Find where the given text appears and provide that cell's center as (X, Y) coordinate. 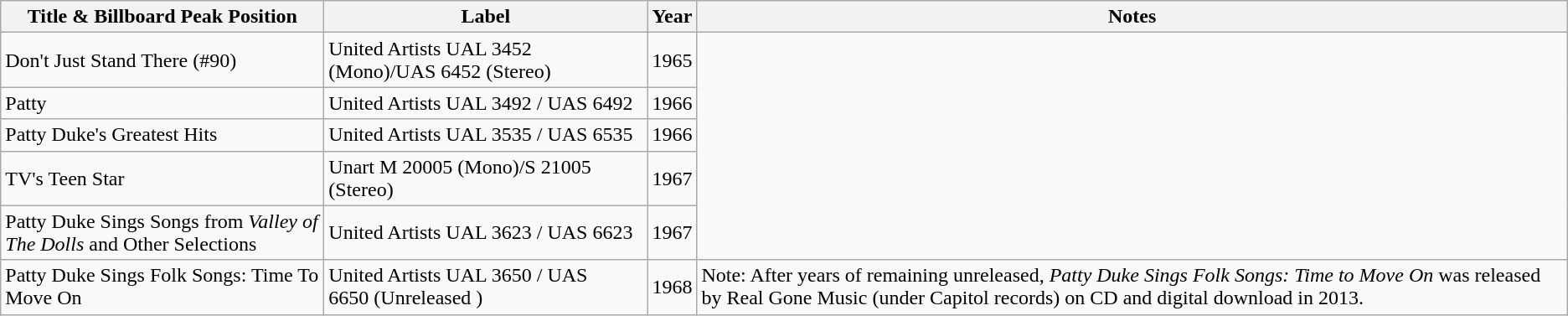
Don't Just Stand There (#90) (162, 60)
Patty (162, 103)
United Artists UAL 3623 / UAS 6623 (486, 233)
United Artists UAL 3452 (Mono)/UAS 6452 (Stereo) (486, 60)
Patty Duke Sings Folk Songs: Time To Move On (162, 287)
Patty Duke Sings Songs from Valley of The Dolls and Other Selections (162, 233)
Notes (1132, 17)
United Artists UAL 3650 / UAS 6650 (Unreleased ) (486, 287)
Title & Billboard Peak Position (162, 17)
United Artists UAL 3535 / UAS 6535 (486, 135)
Year (672, 17)
Label (486, 17)
1968 (672, 287)
United Artists UAL 3492 / UAS 6492 (486, 103)
Unart M 20005 (Mono)/S 21005 (Stereo) (486, 178)
1965 (672, 60)
Patty Duke's Greatest Hits (162, 135)
TV's Teen Star (162, 178)
